Locate the cell with the specified text and output its (x, y) center coordinate. 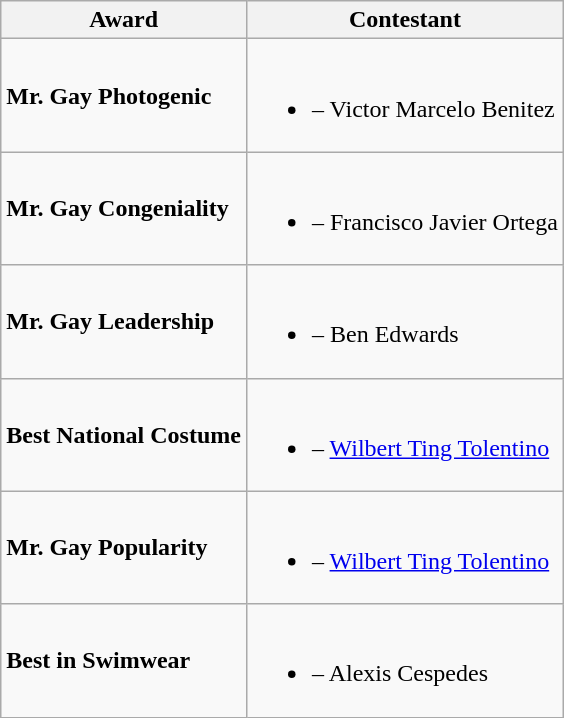
– Victor Marcelo Benitez (404, 96)
Contestant (404, 20)
Mr. Gay Popularity (124, 548)
Best National Costume (124, 434)
– Ben Edwards (404, 322)
– Francisco Javier Ortega (404, 208)
Mr. Gay Leadership (124, 322)
– Alexis Cespedes (404, 660)
Mr. Gay Photogenic (124, 96)
Award (124, 20)
Best in Swimwear (124, 660)
Mr. Gay Congeniality (124, 208)
